Capture the cell that displays the provided text and extract its (X, Y) central coordinate. 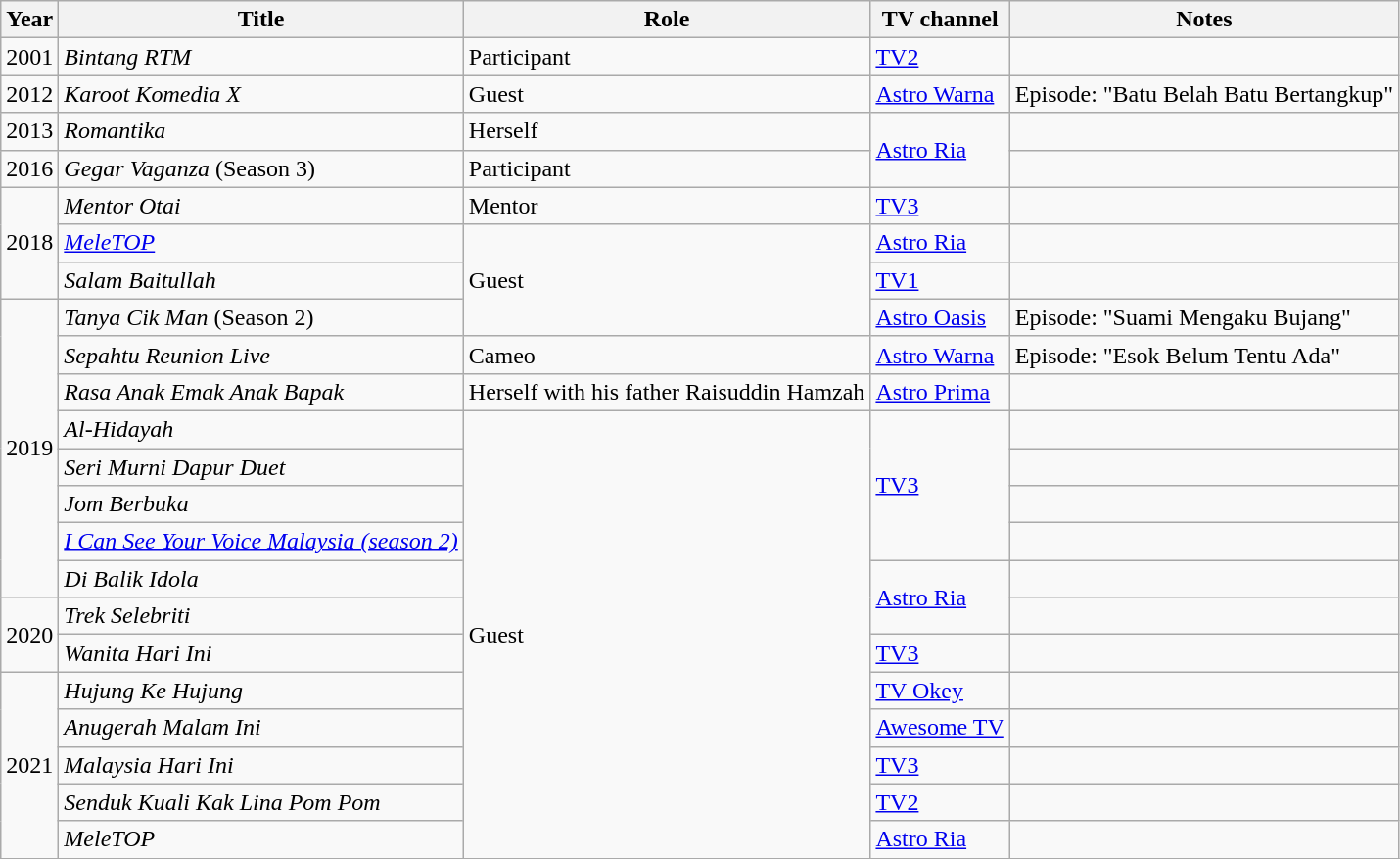
TV channel (940, 20)
Al-Hidayah (260, 429)
Notes (1204, 20)
2016 (29, 168)
Episode: "Suami Mengaku Bujang" (1204, 317)
Bintang RTM (260, 57)
Romantika (260, 131)
Malaysia Hari Ini (260, 765)
Episode: "Batu Belah Batu Bertangkup" (1204, 94)
Herself (667, 131)
Wanita Hari Ini (260, 653)
2020 (29, 635)
Senduk Kuali Kak Lina Pom Pom (260, 802)
Di Balik Idola (260, 579)
Episode: "Esok Belum Tentu Ada" (1204, 355)
TV Okey (940, 691)
Mentor (667, 206)
Year (29, 20)
2019 (29, 448)
I Can See Your Voice Malaysia (season 2) (260, 542)
Karoot Komedia X (260, 94)
Salam Baitullah (260, 280)
Jom Berbuka (260, 504)
Astro Prima (940, 392)
Trek Selebriti (260, 616)
2013 (29, 131)
Astro Oasis (940, 317)
Hujung Ke Hujung (260, 691)
Tanya Cik Man (Season 2) (260, 317)
Gegar Vaganza (Season 3) (260, 168)
Mentor Otai (260, 206)
TV1 (940, 280)
Role (667, 20)
2018 (29, 243)
Anugerah Malam Ini (260, 728)
2012 (29, 94)
Seri Murni Dapur Duet (260, 467)
2021 (29, 765)
2001 (29, 57)
Awesome TV (940, 728)
Cameo (667, 355)
Sepahtu Reunion Live (260, 355)
Rasa Anak Emak Anak Bapak (260, 392)
Title (260, 20)
Herself with his father Raisuddin Hamzah (667, 392)
